For the text-containing cell, return its midpoint in (x, y) coordinate format. 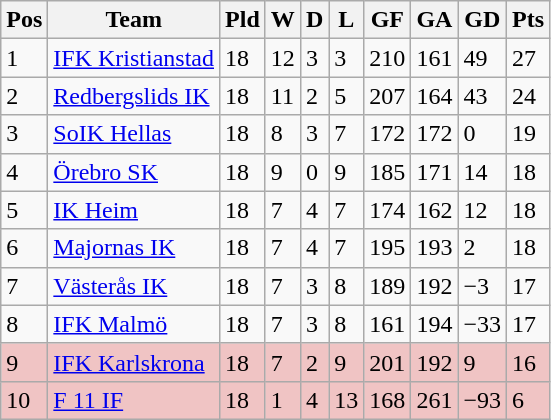
185 (388, 172)
19 (528, 134)
171 (434, 172)
24 (528, 96)
13 (346, 400)
10 (24, 400)
IFK Kristianstad (134, 58)
IFK Malmö (134, 324)
GF (388, 20)
207 (388, 96)
F 11 IF (134, 400)
201 (388, 362)
SoIK Hellas (134, 134)
−33 (482, 324)
Pld (243, 20)
Redbergslids IK (134, 96)
Örebro SK (134, 172)
43 (482, 96)
168 (388, 400)
W (282, 20)
11 (282, 96)
49 (482, 58)
Pos (24, 20)
261 (434, 400)
Majornas IK (134, 248)
Västerås IK (134, 286)
−93 (482, 400)
GA (434, 20)
14 (482, 172)
Team (134, 20)
174 (388, 210)
−3 (482, 286)
Pts (528, 20)
IK Heim (134, 210)
162 (434, 210)
193 (434, 248)
GD (482, 20)
L (346, 20)
164 (434, 96)
189 (388, 286)
195 (388, 248)
D (314, 20)
IFK Karlskrona (134, 362)
194 (434, 324)
210 (388, 58)
16 (528, 362)
27 (528, 58)
